Return [x, y] of the center of cell containing provided text 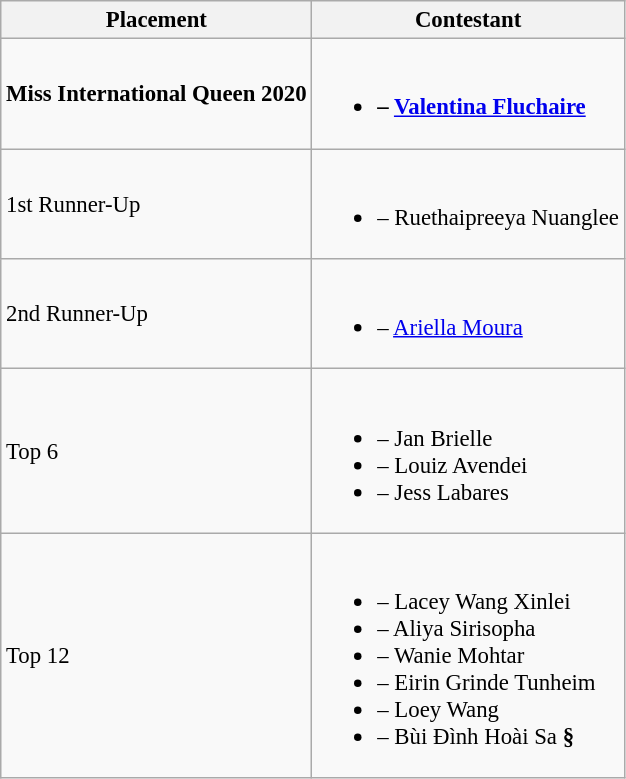
– Ariella Moura [468, 314]
Contestant [468, 20]
– Lacey Wang Xinlei – Aliya Sirisopha – Wanie Mohtar – Eirin Grinde Tunheim – Loey Wang – Bùi Đình Hoài Sa § [468, 656]
– Valentina Fluchaire [468, 94]
Miss International Queen 2020 [156, 94]
2nd Runner-Up [156, 314]
– Jan Brielle – Louiz Avendei – Jess Labares [468, 451]
Top 12 [156, 656]
1st Runner-Up [156, 204]
– Ruethaipreeya Nuanglee [468, 204]
Placement [156, 20]
Top 6 [156, 451]
